Locate the cell with the specified text and output its [X, Y] center coordinate. 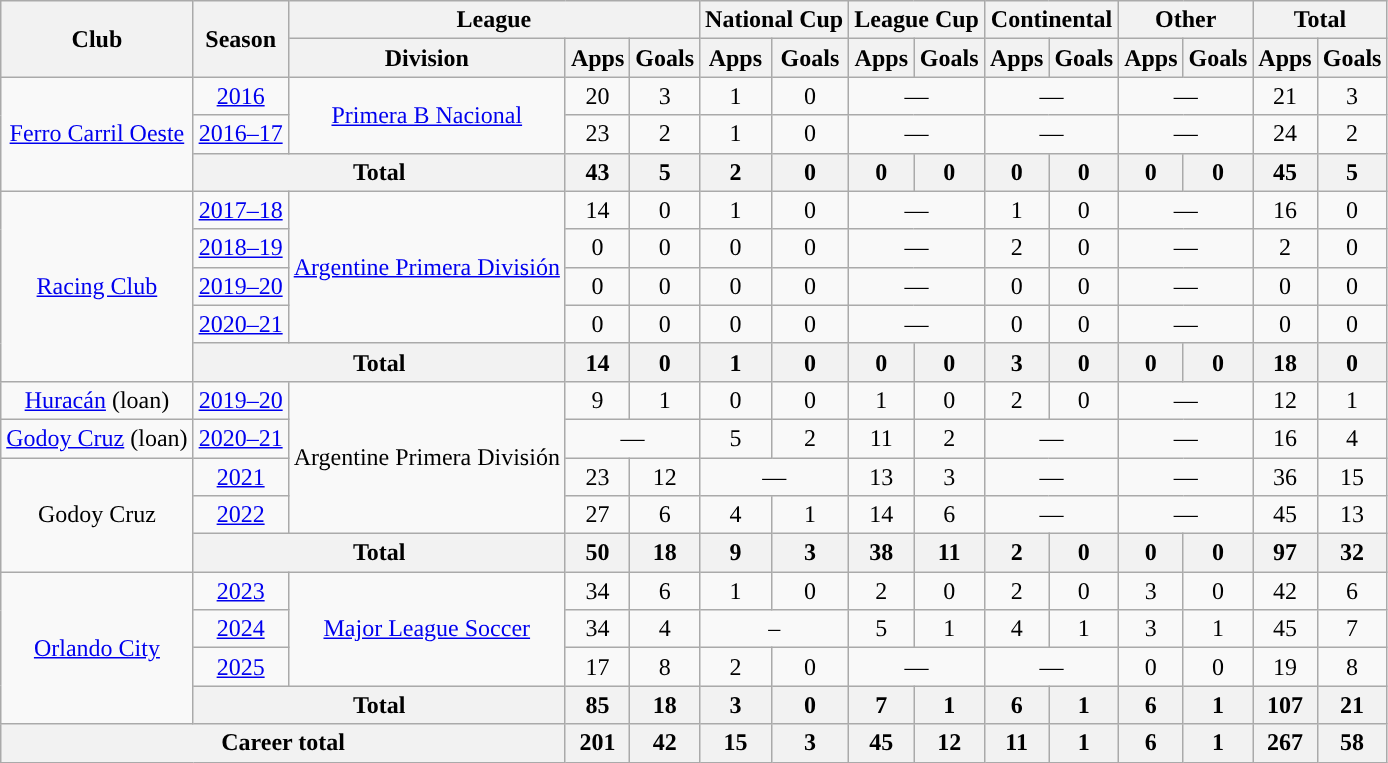
Season [240, 39]
201 [597, 743]
League [494, 20]
2023 [240, 591]
32 [1352, 553]
24 [1285, 134]
38 [882, 553]
Racing Club [97, 286]
43 [597, 172]
2016–17 [240, 134]
2022 [240, 515]
36 [1285, 477]
50 [597, 553]
National Cup [774, 20]
Career total [284, 743]
Huracán (loan) [97, 400]
107 [1285, 705]
League Cup [917, 20]
– [774, 629]
2017–18 [240, 210]
97 [1285, 553]
Ferro Carril Oeste [97, 134]
58 [1352, 743]
Orlando City [97, 648]
Division [426, 58]
19 [1285, 667]
Major League Soccer [426, 629]
Club [97, 39]
Godoy Cruz (loan) [97, 438]
2021 [240, 477]
2016 [240, 96]
Other [1186, 20]
267 [1285, 743]
20 [597, 96]
85 [597, 705]
2018–19 [240, 248]
17 [597, 667]
2024 [240, 629]
27 [597, 515]
Primera B Nacional [426, 115]
2025 [240, 667]
Continental [1051, 20]
Godoy Cruz [97, 515]
